Search for the cell housing the specified text and yield its [x, y] center coordinate. 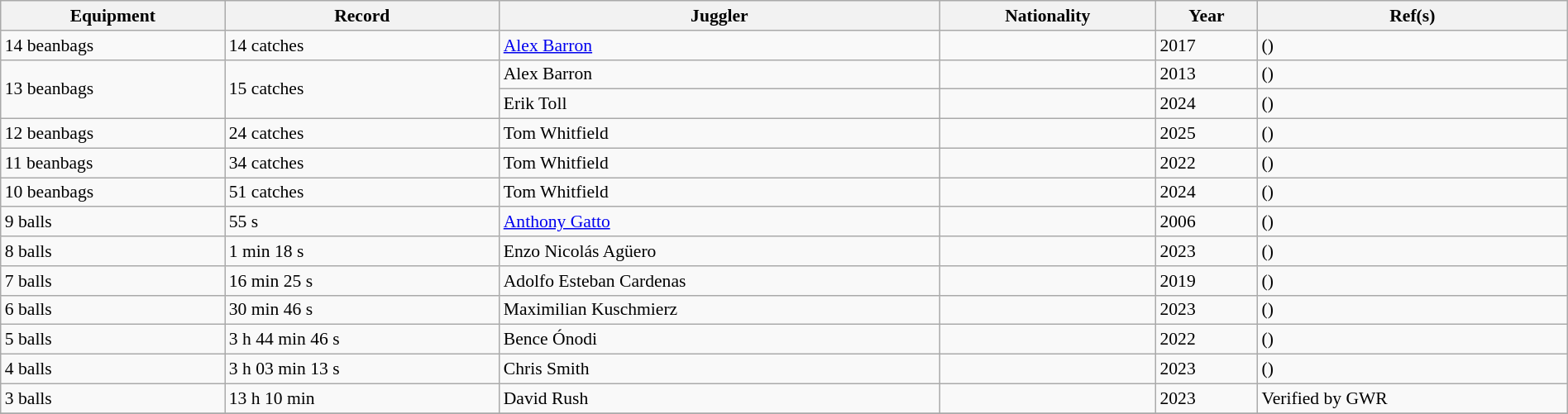
12 beanbags [112, 134]
8 balls [112, 251]
Year [1206, 16]
9 balls [112, 222]
Adolfo Esteban Cardenas [719, 281]
10 beanbags [112, 193]
55 s [362, 222]
11 beanbags [112, 163]
16 min 25 s [362, 281]
2017 [1206, 45]
Maximilian Kuschmierz [719, 310]
Equipment [112, 16]
Ref(s) [1413, 16]
13 beanbags [112, 89]
Enzo Nicolás Agüero [719, 251]
14 catches [362, 45]
51 catches [362, 193]
2019 [1206, 281]
Record [362, 16]
5 balls [112, 340]
6 balls [112, 310]
13 h 10 min [362, 398]
3 h 03 min 13 s [362, 369]
David Rush [719, 398]
15 catches [362, 89]
14 beanbags [112, 45]
Verified by GWR [1413, 398]
Chris Smith [719, 369]
3 h 44 min 46 s [362, 340]
30 min 46 s [362, 310]
4 balls [112, 369]
Anthony Gatto [719, 222]
2013 [1206, 74]
1 min 18 s [362, 251]
2006 [1206, 222]
24 catches [362, 134]
34 catches [362, 163]
Nationality [1047, 16]
Bence Ónodi [719, 340]
Erik Toll [719, 104]
Juggler [719, 16]
7 balls [112, 281]
2025 [1206, 134]
3 balls [112, 398]
